For the text-containing cell, return its midpoint in [x, y] coordinate format. 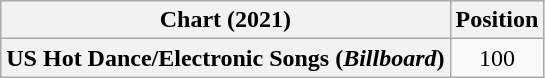
Position [497, 20]
100 [497, 58]
US Hot Dance/Electronic Songs (Billboard) [226, 58]
Chart (2021) [226, 20]
